Capture the cell that displays the provided text and extract its [x, y] central coordinate. 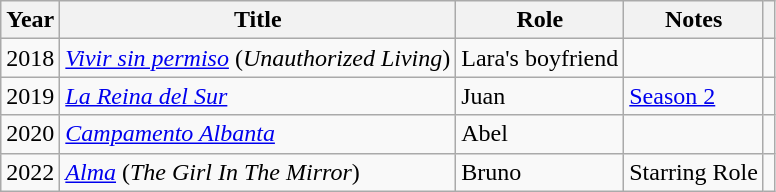
2020 [30, 134]
2022 [30, 172]
Vivir sin permiso (Unauthorized Living) [258, 58]
Bruno [540, 172]
Campamento Albanta [258, 134]
Juan [540, 96]
Title [258, 20]
2018 [30, 58]
Lara's boyfriend [540, 58]
Notes [694, 20]
2019 [30, 96]
Season 2 [694, 96]
Abel [540, 134]
Starring Role [694, 172]
La Reina del Sur [258, 96]
Alma (The Girl In The Mirror) [258, 172]
Year [30, 20]
Role [540, 20]
